Find where the given text appears and provide that cell's center as (X, Y) coordinate. 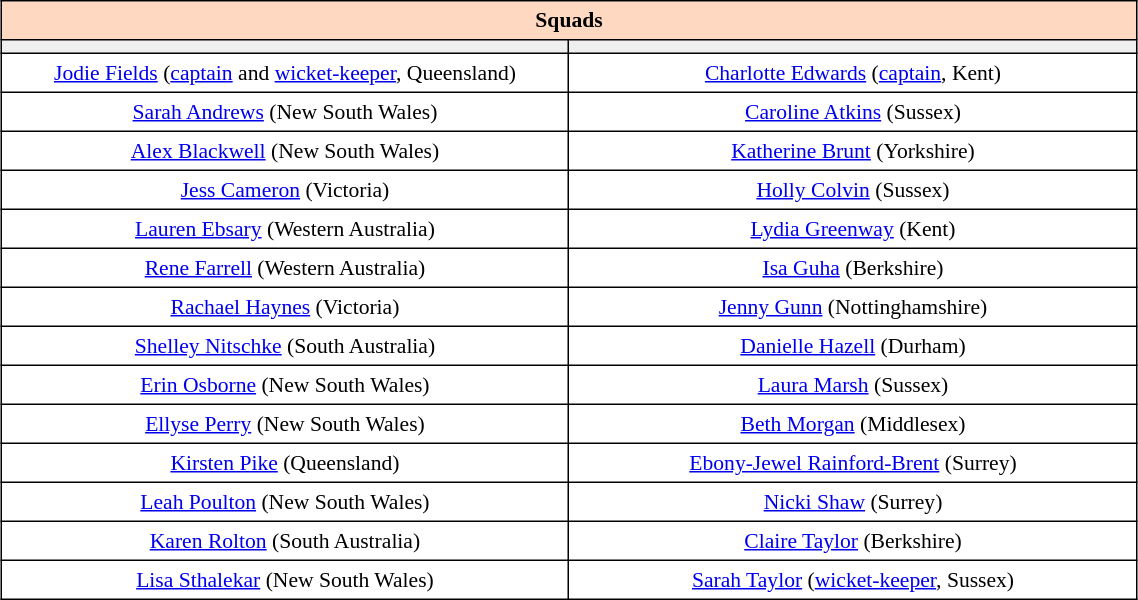
Squads (569, 20)
Sarah Taylor (wicket-keeper, Sussex) (853, 580)
Alex Blackwell (New South Wales) (285, 150)
Lauren Ebsary (Western Australia) (285, 228)
Jess Cameron (Victoria) (285, 190)
Nicki Shaw (Surrey) (853, 502)
Kirsten Pike (Queensland) (285, 462)
Sarah Andrews (New South Wales) (285, 112)
Jenny Gunn (Nottinghamshire) (853, 306)
Jodie Fields (captain and wicket-keeper, Queensland) (285, 72)
Leah Poulton (New South Wales) (285, 502)
Rene Farrell (Western Australia) (285, 268)
Claire Taylor (Berkshire) (853, 540)
Ellyse Perry (New South Wales) (285, 424)
Ebony-Jewel Rainford-Brent (Surrey) (853, 462)
Lisa Sthalekar (New South Wales) (285, 580)
Erin Osborne (New South Wales) (285, 384)
Isa Guha (Berkshire) (853, 268)
Katherine Brunt (Yorkshire) (853, 150)
Rachael Haynes (Victoria) (285, 306)
Danielle Hazell (Durham) (853, 346)
Shelley Nitschke (South Australia) (285, 346)
Laura Marsh (Sussex) (853, 384)
Karen Rolton (South Australia) (285, 540)
Lydia Greenway (Kent) (853, 228)
Holly Colvin (Sussex) (853, 190)
Beth Morgan (Middlesex) (853, 424)
Charlotte Edwards (captain, Kent) (853, 72)
Caroline Atkins (Sussex) (853, 112)
